For the text-containing cell, return its midpoint in (X, Y) coordinate format. 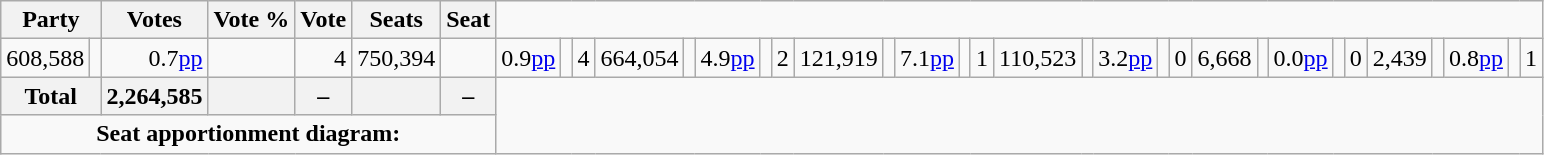
608,588 (46, 58)
Vote (324, 20)
750,394 (396, 58)
Seat apportionment diagram: (248, 134)
Total (51, 96)
4.9pp (728, 58)
Seat (468, 20)
0.0pp (1300, 58)
Party (51, 20)
2,264,585 (154, 96)
0.9pp (528, 58)
Vote % (252, 20)
121,919 (838, 58)
110,523 (1038, 58)
2 (782, 58)
6,668 (1224, 58)
664,054 (640, 58)
2,439 (1400, 58)
0.8pp (1476, 58)
7.1pp (926, 58)
Votes (154, 20)
Seats (396, 20)
0.7pp (154, 58)
3.2pp (1126, 58)
